From the cell containing the given text, extract its center point as (x, y) coordinate. 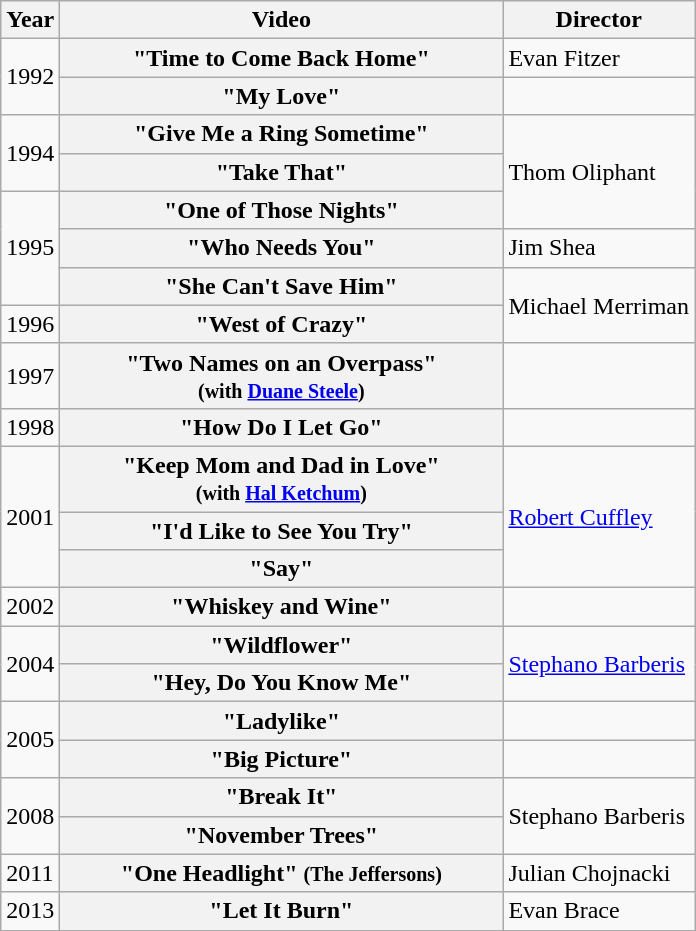
"My Love" (282, 96)
2002 (30, 607)
"She Can't Save Him" (282, 286)
"One of Those Nights" (282, 210)
2005 (30, 740)
"Hey, Do You Know Me" (282, 683)
1995 (30, 248)
"Let It Burn" (282, 911)
2008 (30, 816)
Robert Cuffley (599, 516)
1998 (30, 427)
"Who Needs You" (282, 248)
"I'd Like to See You Try" (282, 531)
Evan Fitzer (599, 58)
"Ladylike" (282, 721)
1996 (30, 324)
2011 (30, 873)
"Time to Come Back Home" (282, 58)
"Wildflower" (282, 645)
"Whiskey and Wine" (282, 607)
Video (282, 20)
2004 (30, 664)
2001 (30, 516)
"One Headlight" (The Jeffersons) (282, 873)
"Two Names on an Overpass"(with Duane Steele) (282, 376)
"Take That" (282, 172)
2013 (30, 911)
"West of Crazy" (282, 324)
"November Trees" (282, 835)
"Give Me a Ring Sometime" (282, 134)
Evan Brace (599, 911)
Director (599, 20)
Year (30, 20)
1992 (30, 77)
Thom Oliphant (599, 172)
"Big Picture" (282, 759)
Julian Chojnacki (599, 873)
Jim Shea (599, 248)
"Break It" (282, 797)
"How Do I Let Go" (282, 427)
"Say" (282, 569)
"Keep Mom and Dad in Love"(with Hal Ketchum) (282, 478)
1997 (30, 376)
Michael Merriman (599, 305)
1994 (30, 153)
